Search for the cell housing the specified text and yield its (x, y) center coordinate. 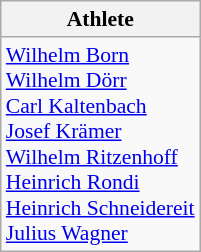
Athlete (100, 19)
Wilhelm BornWilhelm DörrCarl KaltenbachJosef KrämerWilhelm RitzenhoffHeinrich RondiHeinrich SchneidereitJulius Wagner (100, 144)
